Search for the cell housing the specified text and yield its [x, y] center coordinate. 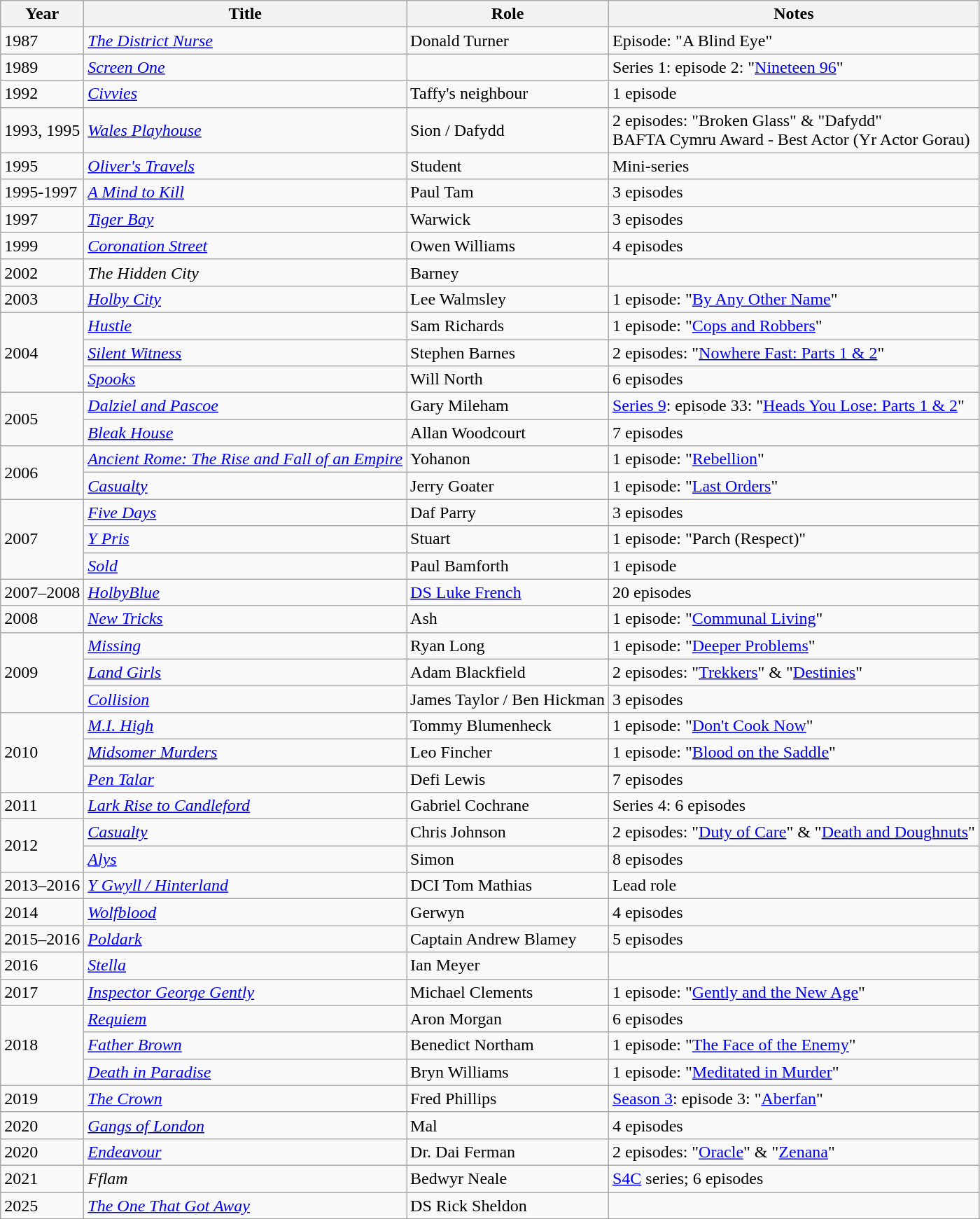
2011 [42, 806]
Will North [508, 379]
Lead role [794, 886]
Series 1: episode 2: "Nineteen 96" [794, 67]
Bryn Williams [508, 1072]
2012 [42, 846]
Gabriel Cochrane [508, 806]
Series 9: episode 33: "Heads You Lose: Parts 1 & 2" [794, 406]
2 episodes: "Duty of Care" & "Death and Doughnuts" [794, 833]
Series 4: 6 episodes [794, 806]
2021 [42, 1178]
Missing [245, 646]
Collision [245, 699]
2016 [42, 966]
5 episodes [794, 939]
2013–2016 [42, 886]
Captain Andrew Blamey [508, 939]
Wales Playhouse [245, 130]
2007–2008 [42, 592]
Sold [245, 566]
Ian Meyer [508, 966]
DS Rick Sheldon [508, 1205]
Mal [508, 1125]
The Crown [245, 1099]
Jerry Goater [508, 486]
Fred Phillips [508, 1099]
1 episode: "Meditated in Murder" [794, 1072]
Five Days [245, 513]
Lee Walmsley [508, 299]
Aron Morgan [508, 1019]
Year [42, 14]
2 episodes: "Trekkers" & "Destinies" [794, 672]
Dalziel and Pascoe [245, 406]
1999 [42, 246]
2005 [42, 419]
DCI Tom Mathias [508, 886]
Oliver's Travels [245, 166]
Ancient Rome: The Rise and Fall of an Empire [245, 459]
Defi Lewis [508, 779]
The District Nurse [245, 41]
Warwick [508, 219]
1 episode: "Gently and the New Age" [794, 992]
Hustle [245, 326]
New Tricks [245, 619]
DS Luke French [508, 592]
2002 [42, 272]
The Hidden City [245, 272]
Silent Witness [245, 352]
Ryan Long [508, 646]
Daf Parry [508, 513]
2017 [42, 992]
1993, 1995 [42, 130]
Gary Mileham [508, 406]
Yohanon [508, 459]
Wolfblood [245, 912]
Endeavour [245, 1152]
Mini-series [794, 166]
1992 [42, 94]
Taffy's neighbour [508, 94]
2025 [42, 1205]
S4C series; 6 episodes [794, 1178]
Poldark [245, 939]
Notes [794, 14]
1 episode: "Communal Living" [794, 619]
Father Brown [245, 1045]
20 episodes [794, 592]
1997 [42, 219]
The One That Got Away [245, 1205]
Season 3: episode 3: "Aberfan" [794, 1099]
Gangs of London [245, 1125]
Stephen Barnes [508, 352]
1 episode: "The Face of the Enemy" [794, 1045]
Tommy Blumenheck [508, 725]
Ash [508, 619]
Civvies [245, 94]
1 episode: "Last Orders" [794, 486]
1995 [42, 166]
Adam Blackfield [508, 672]
2009 [42, 672]
Benedict Northam [508, 1045]
1 episode: "By Any Other Name" [794, 299]
Episode: "A Blind Eye" [794, 41]
2004 [42, 352]
2018 [42, 1045]
Pen Talar [245, 779]
James Taylor / Ben Hickman [508, 699]
1 episode: "Cops and Robbers" [794, 326]
Holby City [245, 299]
Alys [245, 859]
1995-1997 [42, 193]
2006 [42, 473]
Requiem [245, 1019]
Gerwyn [508, 912]
2010 [42, 752]
1 episode: "Parch (Respect)" [794, 539]
Leo Fincher [508, 752]
Donald Turner [508, 41]
Spooks [245, 379]
1 episode: "Rebellion" [794, 459]
Dr. Dai Ferman [508, 1152]
2 episodes: "Oracle" & "Zenana" [794, 1152]
Death in Paradise [245, 1072]
Michael Clements [508, 992]
Sion / Dafydd [508, 130]
M.I. High [245, 725]
1 episode: "Deeper Problems" [794, 646]
A Mind to Kill [245, 193]
2 episodes: "Nowhere Fast: Parts 1 & 2" [794, 352]
Paul Bamforth [508, 566]
Simon [508, 859]
HolbyBlue [245, 592]
Coronation Street [245, 246]
Stuart [508, 539]
Bleak House [245, 433]
2015–2016 [42, 939]
Chris Johnson [508, 833]
Sam Richards [508, 326]
Land Girls [245, 672]
2014 [42, 912]
1 episode: "Don't Cook Now" [794, 725]
Midsomer Murders [245, 752]
8 episodes [794, 859]
Tiger Bay [245, 219]
1 episode: "Blood on the Saddle" [794, 752]
2007 [42, 539]
Barney [508, 272]
2008 [42, 619]
Paul Tam [508, 193]
1989 [42, 67]
Role [508, 14]
Allan Woodcourt [508, 433]
Bedwyr Neale [508, 1178]
Screen One [245, 67]
Lark Rise to Candleford [245, 806]
Owen Williams [508, 246]
Student [508, 166]
Title [245, 14]
1987 [42, 41]
Stella [245, 966]
2 episodes: "Broken Glass" & "Dafydd"BAFTA Cymru Award - Best Actor (Yr Actor Gorau) [794, 130]
Y Pris [245, 539]
Fflam [245, 1178]
2019 [42, 1099]
Inspector George Gently [245, 992]
Y Gwyll / Hinterland [245, 886]
2003 [42, 299]
